From the cell containing the given text, extract its center point as (x, y) coordinate. 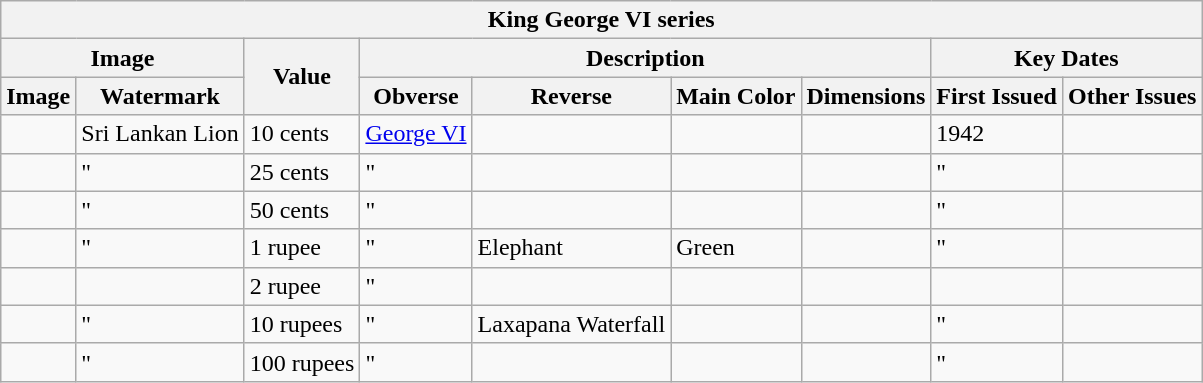
10 cents (302, 134)
Green (736, 248)
Main Color (736, 96)
50 cents (302, 210)
10 rupees (302, 324)
2 rupee (302, 286)
Elephant (572, 248)
1 rupee (302, 248)
Dimensions (866, 96)
Reverse (572, 96)
Other Issues (1132, 96)
Description (646, 58)
100 rupees (302, 362)
George VI (416, 134)
Sri Lankan Lion (160, 134)
1942 (997, 134)
Value (302, 77)
Key Dates (1066, 58)
First Issued (997, 96)
Obverse (416, 96)
Laxapana Waterfall (572, 324)
Watermark (160, 96)
25 cents (302, 172)
King George VI series (602, 20)
